Find where the given text appears and provide that cell's center as [X, Y] coordinate. 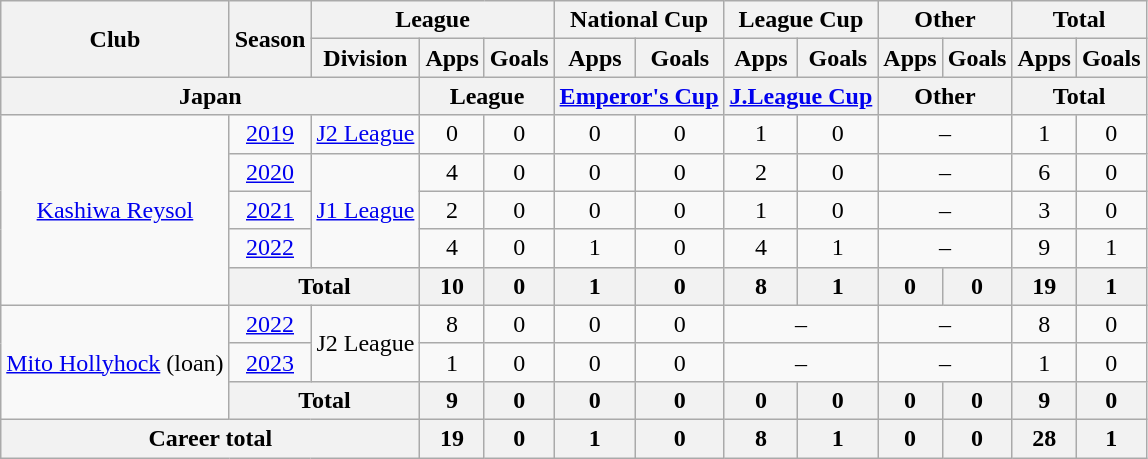
28 [1044, 438]
10 [452, 286]
Club [115, 39]
J1 League [366, 210]
Emperor's Cup [639, 96]
2020 [270, 172]
2023 [270, 362]
J.League Cup [801, 96]
6 [1044, 172]
Mito Hollyhock (loan) [115, 362]
Division [366, 58]
2019 [270, 134]
National Cup [639, 20]
Career total [210, 438]
Japan [210, 96]
Season [270, 39]
3 [1044, 210]
2021 [270, 210]
Kashiwa Reysol [115, 210]
League Cup [801, 20]
